Output the (X, Y) coordinate of the center of the cell containing the given text.  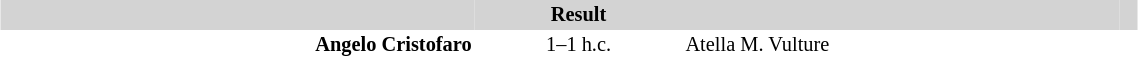
Atella M. Vulture (901, 45)
Result (579, 15)
1–1 h.c. (579, 45)
Angelo Cristofaro (238, 45)
